Provide the [x, y] coordinate of the cell's center where the given text is located.  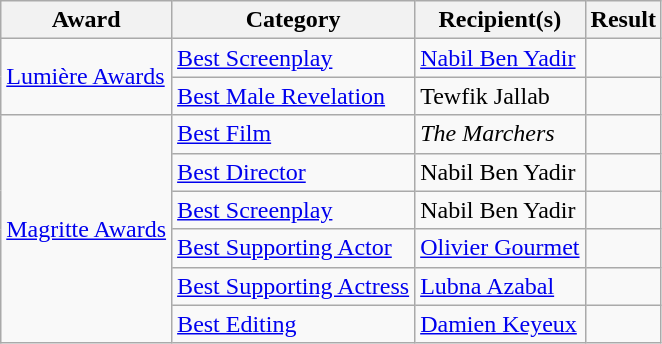
Lubna Azabal [500, 286]
Best Film [294, 134]
Magritte Awards [86, 229]
Best Director [294, 172]
Recipient(s) [500, 20]
Best Male Revelation [294, 96]
Lumière Awards [86, 77]
Best Editing [294, 324]
Damien Keyeux [500, 324]
Best Supporting Actor [294, 248]
Award [86, 20]
Best Supporting Actress [294, 286]
Tewfik Jallab [500, 96]
Result [623, 20]
Category [294, 20]
The Marchers [500, 134]
Olivier Gourmet [500, 248]
